Capture the cell that displays the provided text and extract its [X, Y] central coordinate. 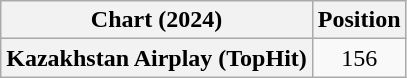
Chart (2024) [157, 20]
156 [359, 58]
Position [359, 20]
Kazakhstan Airplay (TopHit) [157, 58]
